For the text-containing cell, return its midpoint in [x, y] coordinate format. 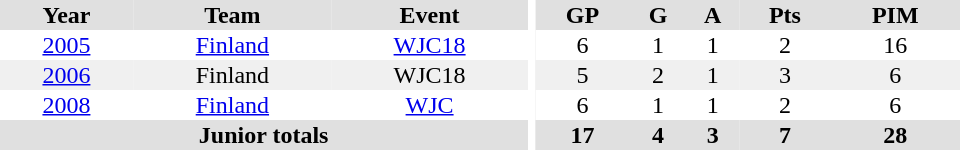
A [712, 15]
Team [232, 15]
Pts [784, 15]
PIM [895, 15]
Event [430, 15]
16 [895, 45]
4 [658, 135]
7 [784, 135]
2006 [66, 75]
17 [582, 135]
28 [895, 135]
Junior totals [264, 135]
GP [582, 15]
WJC [430, 105]
G [658, 15]
5 [582, 75]
2008 [66, 105]
2005 [66, 45]
Year [66, 15]
